Find where the given text appears and provide that cell's center as [x, y] coordinate. 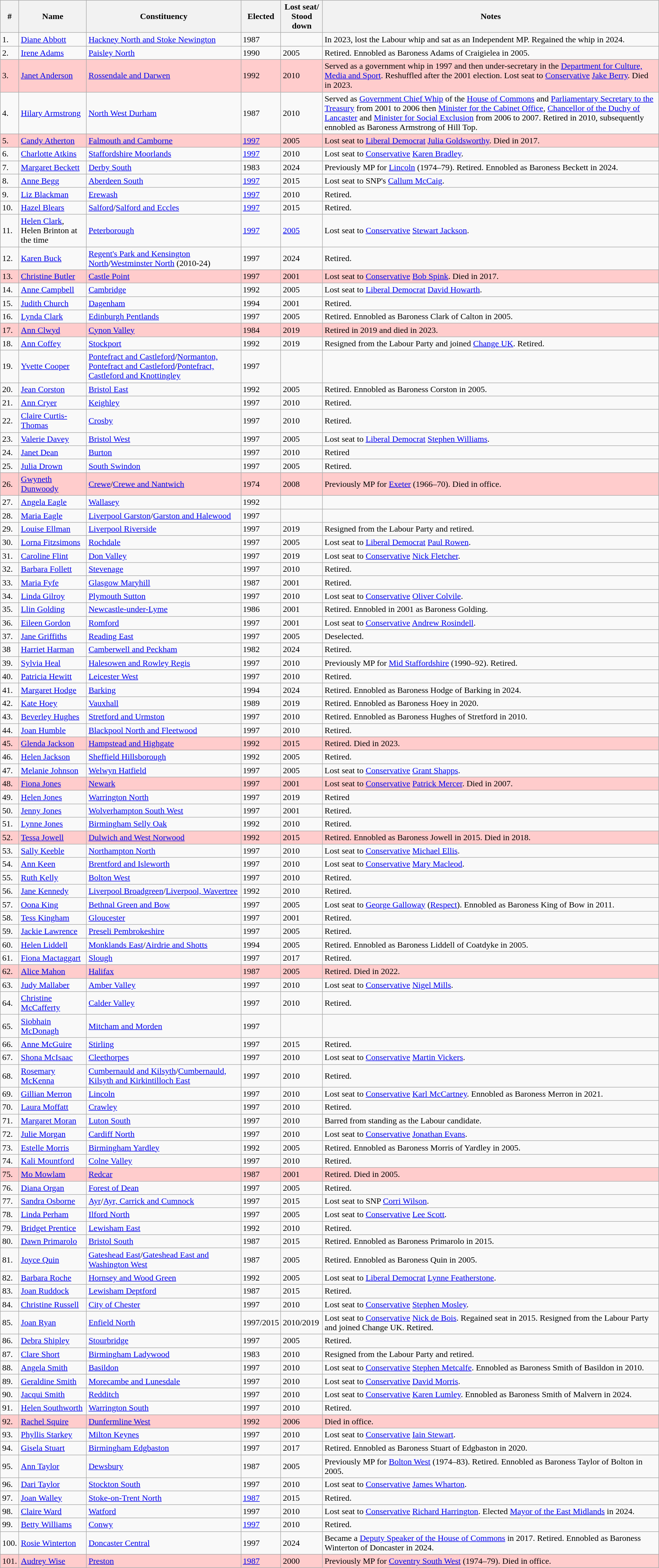
Retired. Ennobled as Baroness Hughes of Stretford in 2010. [491, 717]
Margaret Hodge [53, 690]
Sylvia Heal [53, 663]
Jean Corston [53, 389]
Crosby [164, 421]
63. [10, 985]
Sally Keeble [53, 851]
1984 [261, 330]
Dewsbury [164, 1466]
47. [10, 770]
77. [10, 1201]
Newark [164, 784]
Cardiff North [164, 1134]
Forest of Dean [164, 1188]
Stirling [164, 1044]
Dunfermline West [164, 1421]
Notes [491, 17]
Tessa Jowell [53, 837]
Glasgow Maryhill [164, 583]
Irene Adams [53, 53]
Stourbridge [164, 1341]
42. [10, 703]
46. [10, 757]
60. [10, 944]
Retired. Died in 2005. [491, 1174]
Lost seat to Conservative Stewart Jackson. [491, 230]
Lost seat to Conservative James Wharton. [491, 1485]
13. [10, 277]
Lost seat to Liberal Democrat Stephen Williams. [491, 439]
28. [10, 515]
Julia Drown [53, 466]
Gillian Merron [53, 1094]
Fiona Jones [53, 784]
29. [10, 529]
Doncaster Central [164, 1543]
Liverpool Riverside [164, 529]
Fiona Mactaggart [53, 958]
85. [10, 1322]
Hampstead and Highgate [164, 744]
22. [10, 421]
Lost seat to Conservative Karen Bradley. [491, 154]
2008 [302, 484]
Yvette Cooper [53, 366]
Lost seat to Conservative Oliver Colvile. [491, 596]
Bethnal Green and Bow [164, 904]
Birmingham Yardley [164, 1147]
1997/2015 [261, 1322]
Retired. Ennobled as Baroness Liddell of Coatdyke in 2005. [491, 944]
44. [10, 730]
25. [10, 466]
Enfield North [164, 1322]
Retired. Died in 2023. [491, 744]
Preston [164, 1561]
15. [10, 303]
Rosemary McKenna [53, 1076]
Clare Short [53, 1354]
Janet Dean [53, 452]
Dagenham [164, 303]
Lost seat to Liberal Democrat Lynne Featherstone. [491, 1278]
Don Valley [164, 556]
82. [10, 1278]
Peterborough [164, 230]
Kate Hoey [53, 703]
95. [10, 1466]
Bristol West [164, 439]
2006 [302, 1421]
Welwyn Hatfield [164, 770]
Joan Humble [53, 730]
98. [10, 1511]
Bolton West [164, 878]
Sandra Osborne [53, 1201]
Stoke-on-Trent North [164, 1498]
Luton South [164, 1121]
9. [10, 194]
Falmouth and Camborne [164, 141]
Lost seat/Stood down [302, 17]
Helen Jackson [53, 757]
62. [10, 972]
Joan Ruddock [53, 1291]
65. [10, 1026]
Newcastle-under-Lyme [164, 609]
Lost seat to Conservative Nigel Mills. [491, 985]
27. [10, 502]
Northampton North [164, 851]
Christine Russell [53, 1304]
1. [10, 39]
53. [10, 851]
Liverpool Garston/Garston and Halewood [164, 515]
Charlotte Atkins [53, 154]
Audrey Wise [53, 1561]
Lost seat to Conservative Nick de Bois. Regained seat in 2015. Resigned from the Labour Party and joined Change UK. Retired. [491, 1322]
Lost seat to George Galloway (Respect). Ennobled as Baroness King of Bow in 2011. [491, 904]
Anne Campbell [53, 290]
40. [10, 676]
Leicester West [164, 676]
Lost seat to Conservative Michael Ellis. [491, 851]
Claire Ward [53, 1511]
78. [10, 1215]
Tess Kingham [53, 918]
Cynon Valley [164, 330]
Warrington North [164, 797]
50. [10, 811]
Retired. Ennobled as Baroness Morris of Yardley in 2005. [491, 1147]
Rossendale and Darwen [164, 76]
Lost seat to Conservative Patrick Mercer. Died in 2007. [491, 784]
20. [10, 389]
71. [10, 1121]
Anne Begg [53, 181]
Betty Williams [53, 1525]
Lost seat to Conservative Andrew Rosindell. [491, 623]
Lost seat to Conservative Grant Shapps. [491, 770]
Lost seat to Conservative Jonathan Evans. [491, 1134]
Retired. Ennobled as Baroness Jowell in 2015. Died in 2018. [491, 837]
Regent's Park and Kensington North/Westminster North (2010-24) [164, 258]
Diana Organ [53, 1188]
Glenda Jackson [53, 744]
52. [10, 837]
Kali Mountford [53, 1161]
Castle Point [164, 277]
66. [10, 1044]
Halifax [164, 972]
Helen Jones [53, 797]
Alice Mahon [53, 972]
Warrington South [164, 1408]
Mo Mowlam [53, 1174]
1989 [261, 703]
51. [10, 824]
73. [10, 1147]
31. [10, 556]
Rachel Squire [53, 1421]
Burton [164, 452]
Hornsey and Wood Green [164, 1278]
Colne Valley [164, 1161]
Name [53, 17]
101. [10, 1561]
16. [10, 317]
Ann Cryer [53, 403]
Crawley [164, 1107]
Amber Valley [164, 985]
Debra Shipley [53, 1341]
Lost seat to Conservative Stephen Mosley. [491, 1304]
69. [10, 1094]
Helen Liddell [53, 944]
Derby South [164, 167]
Deselected. [491, 636]
19. [10, 366]
Cleethorpes [164, 1058]
Judy Mallaber [53, 985]
Stockport [164, 343]
Shona McIsaac [53, 1058]
Bristol East [164, 389]
Phyllis Starkey [53, 1435]
Constituency [164, 17]
Jackie Lawrence [53, 931]
Helen Clark, Helen Brinton at the time [53, 230]
54. [10, 864]
Lost seat to SNP Corri Wilson. [491, 1201]
8. [10, 181]
Lost seat to Conservative Mary Macleod. [491, 864]
Wolverhampton South West [164, 811]
Halesowen and Rowley Regis [164, 663]
14. [10, 290]
Retired. Ennobled as Baroness Corston in 2005. [491, 389]
80. [10, 1241]
Previously MP for Coventry South West (1974–79). Died in office. [491, 1561]
Crewe/Crewe and Nantwich [164, 484]
99. [10, 1525]
Stretford and Urmston [164, 717]
Retired in 2019 and died in 2023. [491, 330]
79. [10, 1228]
Cambridge [164, 290]
Lost seat to Conservative Stephen Metcalfe. Ennobled as Baroness Smith of Basildon in 2010. [491, 1368]
24. [10, 452]
Redcar [164, 1174]
Lost seat to Conservative David Morris. [491, 1381]
Edinburgh Pentlands [164, 317]
Vauxhall [164, 703]
Basildon [164, 1368]
Jenny Jones [53, 811]
Maria Eagle [53, 515]
Retired. Ennobled as Baroness Hoey in 2020. [491, 703]
Lorna Fitzsimons [53, 543]
Retired. Ennobled as Baroness Hodge of Barking in 2024. [491, 690]
Birmingham Edgbaston [164, 1448]
Lost seat to Conservative Bob Spink. Died in 2017. [491, 277]
23. [10, 439]
Dulwich and West Norwood [164, 837]
61. [10, 958]
Lost seat to Conservative Karl McCartney. Ennobled as Baroness Merron in 2021. [491, 1094]
34. [10, 596]
Ann Clwyd [53, 330]
Eileen Gordon [53, 623]
Barred from standing as the Labour candidate. [491, 1121]
49. [10, 797]
35. [10, 609]
Julie Morgan [53, 1134]
Llin Golding [53, 609]
Reading East [164, 636]
Retired. Ennobled as Baroness Primarolo in 2015. [491, 1241]
Rochdale [164, 543]
Caroline Flint [53, 556]
Lost seat to Conservative Karen Lumley. Ennobled as Baroness Smith of Malvern in 2024. [491, 1394]
Beverley Hughes [53, 717]
2010/2019 [302, 1322]
Jane Kennedy [53, 891]
Lost seat to Liberal Democrat David Howarth. [491, 290]
Margaret Beckett [53, 167]
Redditch [164, 1394]
Barbara Roche [53, 1278]
Dawn Primarolo [53, 1241]
Aberdeen South [164, 181]
Lewisham East [164, 1228]
36. [10, 623]
Gateshead East/Gateshead East and Washington West [164, 1260]
94. [10, 1448]
Ann Coffey [53, 343]
Lost seat to Conservative Nick Fletcher. [491, 556]
Patricia Hewitt [53, 676]
Lost seat to Liberal Democrat Paul Rowen. [491, 543]
Mitcham and Morden [164, 1026]
Bridget Prentice [53, 1228]
City of Chester [164, 1304]
Laura Moffatt [53, 1107]
Margaret Moran [53, 1121]
Elected [261, 17]
Ilford North [164, 1215]
43. [10, 717]
76. [10, 1188]
Maria Fyfe [53, 583]
Dari Taylor [53, 1485]
Gwyneth Dunwoody [53, 484]
Louise Ellman [53, 529]
12. [10, 258]
Stockton South [164, 1485]
Blackpool North and Fleetwood [164, 730]
Diane Abbott [53, 39]
Janet Anderson [53, 76]
Resigned from the Labour Party and joined Change UK. Retired. [491, 343]
41. [10, 690]
Plymouth Sutton [164, 596]
Retired. Ennobled as Baroness Adams of Craigielea in 2005. [491, 53]
Karen Buck [53, 258]
55. [10, 878]
74. [10, 1161]
Previously MP for Bolton West (1974–83). Retired. Ennobled as Baroness Taylor of Bolton in 2005. [491, 1466]
Watford [164, 1511]
100. [10, 1543]
Lost seat to Liberal Democrat Julia Goldsworthy. Died in 2017. [491, 141]
48. [10, 784]
Ann Taylor [53, 1466]
21. [10, 403]
1974 [261, 484]
Lewisham Deptford [164, 1291]
Linda Perham [53, 1215]
Lost seat to Conservative Martin Vickers. [491, 1058]
Died in office. [491, 1421]
32. [10, 569]
Joan Walley [53, 1498]
Erewash [164, 194]
Angela Eagle [53, 502]
87. [10, 1354]
Barking [164, 690]
Angela Smith [53, 1368]
Previously MP for Mid Staffordshire (1990–92). Retired. [491, 663]
Jane Griffiths [53, 636]
In 2023, lost the Labour whip and sat as an Independent MP. Regained the whip in 2024. [491, 39]
Staffordshire Moorlands [164, 154]
Judith Church [53, 303]
10. [10, 207]
37. [10, 636]
Ayr/Ayr, Carrick and Cumnock [164, 1201]
Jacqui Smith [53, 1394]
Morecambe and Lunesdale [164, 1381]
75. [10, 1174]
Lost seat to Conservative Iain Stewart. [491, 1435]
Geraldine Smith [53, 1381]
Monklands East/Airdrie and Shotts [164, 944]
Linda Gilroy [53, 596]
Lost seat to SNP's Callum McCaig. [491, 181]
Camberwell and Peckham [164, 650]
Became a Deputy Speaker of the House of Commons in 2017. Retired. Ennobled as Baroness Winterton of Doncaster in 2024. [491, 1543]
Ann Keen [53, 864]
Previously MP for Lincoln (1974–79). Retired. Ennobled as Baroness Beckett in 2024. [491, 167]
Birmingham Ladywood [164, 1354]
South Swindon [164, 466]
Rosie Winterton [53, 1543]
84. [10, 1304]
Joyce Quin [53, 1260]
Estelle Morris [53, 1147]
Brentford and Isleworth [164, 864]
3. [10, 76]
Joan Ryan [53, 1322]
17. [10, 330]
70. [10, 1107]
Wallasey [164, 502]
1990 [261, 53]
Liverpool Broadgreen/Liverpool, Wavertree [164, 891]
Milton Keynes [164, 1435]
5. [10, 141]
38 [10, 650]
Previously MP for Exeter (1966–70). Died in office. [491, 484]
6. [10, 154]
30. [10, 543]
Retired. Ennobled as Baroness Stuart of Edgbaston in 2020. [491, 1448]
1982 [261, 650]
Claire Curtis-Thomas [53, 421]
56. [10, 891]
Harriet Harman [53, 650]
86. [10, 1341]
4. [10, 113]
67. [10, 1058]
92. [10, 1421]
Lynne Jones [53, 824]
89. [10, 1381]
45. [10, 744]
64. [10, 1003]
68. [10, 1076]
Salford/Salford and Eccles [164, 207]
Lynda Clark [53, 317]
Lincoln [164, 1094]
Cumbernauld and Kilsyth/Cumbernauld, Kilsyth and Kirkintilloch East [164, 1076]
Anne McGuire [53, 1044]
Bristol South [164, 1241]
Melanie Johnson [53, 770]
Conwy [164, 1525]
Keighley [164, 403]
Valerie Davey [53, 439]
Gloucester [164, 918]
Candy Atherton [53, 141]
Gisela Stuart [53, 1448]
Pontefract and Castleford/Normanton, Pontefract and Castleford/Pontefract, Castleford and Knottingley [164, 366]
Retired. Died in 2022. [491, 972]
Siobhain McDonagh [53, 1026]
# [10, 17]
57. [10, 904]
Hilary Armstrong [53, 113]
Barbara Follett [53, 569]
Preseli Pembrokeshire [164, 931]
39. [10, 663]
Lost seat to Conservative Richard Harrington. Elected Mayor of the East Midlands in 2024. [491, 1511]
93. [10, 1435]
North West Durham [164, 113]
18. [10, 343]
11. [10, 230]
Hazel Blears [53, 207]
Christine Butler [53, 277]
Ruth Kelly [53, 878]
Helen Southworth [53, 1408]
Hackney North and Stoke Newington [164, 39]
Oona King [53, 904]
Paisley North [164, 53]
2. [10, 53]
Retired. Ennobled as Baroness Quin in 2005. [491, 1260]
72. [10, 1134]
Romford [164, 623]
33. [10, 583]
58. [10, 918]
88. [10, 1368]
Retired. Ennobled in 2001 as Baroness Golding. [491, 609]
Christine McCafferty [53, 1003]
59. [10, 931]
90. [10, 1394]
1986 [261, 609]
Liz Blackman [53, 194]
81. [10, 1260]
26. [10, 484]
7. [10, 167]
Stevenage [164, 569]
Birmingham Selly Oak [164, 824]
97. [10, 1498]
96. [10, 1485]
Calder Valley [164, 1003]
91. [10, 1408]
Slough [164, 958]
Sheffield Hillsborough [164, 757]
83. [10, 1291]
2000 [302, 1561]
Lost seat to Conservative Lee Scott. [491, 1215]
Retired. Ennobled as Baroness Clark of Calton in 2005. [491, 317]
